Output the (x, y) coordinate of the center of the cell containing the given text.  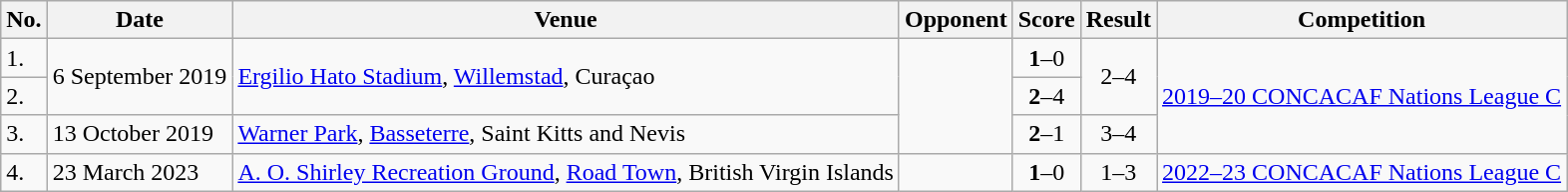
3. (24, 134)
1. (24, 58)
Venue (567, 20)
4. (24, 172)
No. (24, 20)
13 October 2019 (140, 134)
Date (140, 20)
Result (1118, 20)
Ergilio Hato Stadium, Willemstad, Curaçao (567, 77)
23 March 2023 (140, 172)
3–4 (1118, 134)
2022–23 CONCACAF Nations League C (1363, 172)
6 September 2019 (140, 77)
A. O. Shirley Recreation Ground, Road Town, British Virgin Islands (567, 172)
Score (1046, 20)
1–3 (1118, 172)
Warner Park, Basseterre, Saint Kitts and Nevis (567, 134)
Opponent (956, 20)
2. (24, 96)
2–1 (1046, 134)
2019–20 CONCACAF Nations League C (1363, 96)
Competition (1363, 20)
